Pinpoint the cell where the given text exists, returning its [x, y] midpoint coordinate. 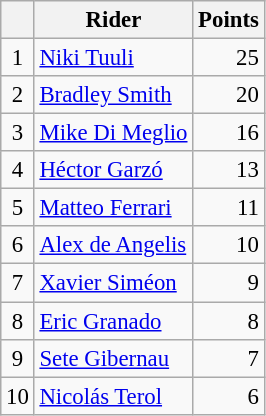
Héctor Garzó [114, 170]
Bradley Smith [114, 95]
3 [18, 133]
16 [228, 133]
Points [228, 20]
Eric Granado [114, 321]
Niki Tuuli [114, 58]
Xavier Siméon [114, 283]
25 [228, 58]
Nicolás Terol [114, 396]
Mike Di Meglio [114, 133]
5 [18, 208]
13 [228, 170]
Alex de Angelis [114, 245]
11 [228, 208]
1 [18, 58]
2 [18, 95]
4 [18, 170]
Rider [114, 20]
Matteo Ferrari [114, 208]
Sete Gibernau [114, 358]
20 [228, 95]
